From the cell containing the given text, extract its center point as [X, Y] coordinate. 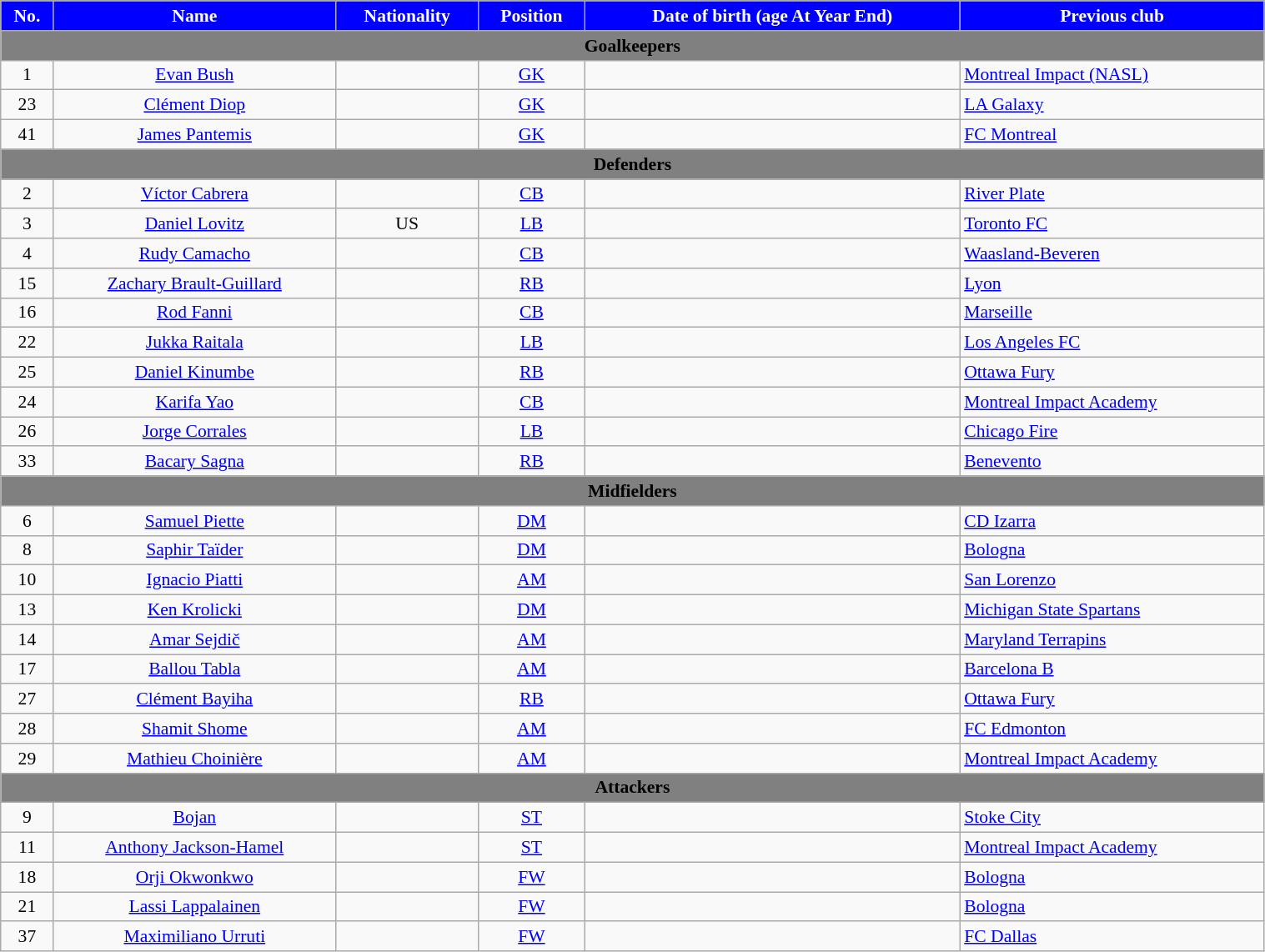
Amar Sejdič [195, 639]
25 [27, 373]
Evan Bush [195, 75]
Date of birth (age At Year End) [772, 16]
2 [27, 194]
Víctor Cabrera [195, 194]
Defenders [632, 164]
Lyon [1112, 283]
37 [27, 937]
9 [27, 818]
Daniel Lovitz [195, 224]
Bacary Sagna [195, 462]
FC Montreal [1112, 135]
Daniel Kinumbe [195, 373]
13 [27, 610]
Toronto FC [1112, 224]
Mathieu Choinière [195, 759]
No. [27, 16]
Michigan State Spartans [1112, 610]
16 [27, 313]
1 [27, 75]
33 [27, 462]
Ken Krolicki [195, 610]
Bojan [195, 818]
Rod Fanni [195, 313]
Anthony Jackson-Hamel [195, 848]
Lassi Lappalainen [195, 907]
Rudy Camacho [195, 253]
28 [27, 729]
Los Angeles FC [1112, 343]
Ballou Tabla [195, 669]
Attackers [632, 788]
Orji Okwonkwo [195, 877]
Clément Diop [195, 105]
Goalkeepers [632, 46]
14 [27, 639]
Maryland Terrapins [1112, 639]
Name [195, 16]
41 [27, 135]
San Lorenzo [1112, 580]
24 [27, 402]
23 [27, 105]
Chicago Fire [1112, 432]
US [407, 224]
Stoke City [1112, 818]
26 [27, 432]
Marseille [1112, 313]
10 [27, 580]
11 [27, 848]
Jorge Corrales [195, 432]
Position [532, 16]
Previous club [1112, 16]
21 [27, 907]
FC Edmonton [1112, 729]
18 [27, 877]
Shamit Shome [195, 729]
Waasland-Beveren [1112, 253]
LA Galaxy [1112, 105]
Benevento [1112, 462]
4 [27, 253]
8 [27, 550]
Nationality [407, 16]
Maximiliano Urruti [195, 937]
Karifa Yao [195, 402]
Barcelona B [1112, 669]
FC Dallas [1112, 937]
27 [27, 699]
Midfielders [632, 491]
Saphir Taïder [195, 550]
29 [27, 759]
15 [27, 283]
Clément Bayiha [195, 699]
James Pantemis [195, 135]
6 [27, 521]
River Plate [1112, 194]
CD Izarra [1112, 521]
Zachary Brault-Guillard [195, 283]
Jukka Raitala [195, 343]
Montreal Impact (NASL) [1112, 75]
Samuel Piette [195, 521]
3 [27, 224]
17 [27, 669]
22 [27, 343]
Ignacio Piatti [195, 580]
